For the text-containing cell, return its midpoint in [x, y] coordinate format. 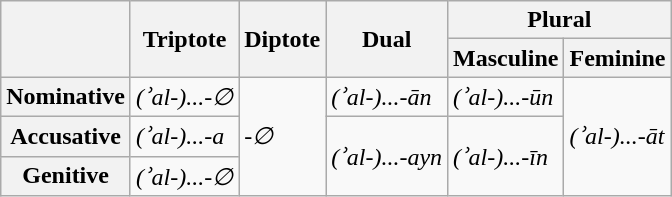
(ʾal-)...-āt [618, 136]
Diptote [282, 39]
(ʾal-)...-ān [387, 97]
(ʾal-)...-īn [506, 156]
Triptote [184, 39]
(ʾal-)...-ūn [506, 97]
Masculine [506, 58]
(ʾal-)...-ayn [387, 156]
Plural [560, 20]
Accusative [66, 136]
Dual [387, 39]
Feminine [618, 58]
(ʾal-)...-a [184, 136]
Genitive [66, 176]
-∅ [282, 136]
Nominative [66, 97]
